Search for the cell housing the specified text and yield its [X, Y] center coordinate. 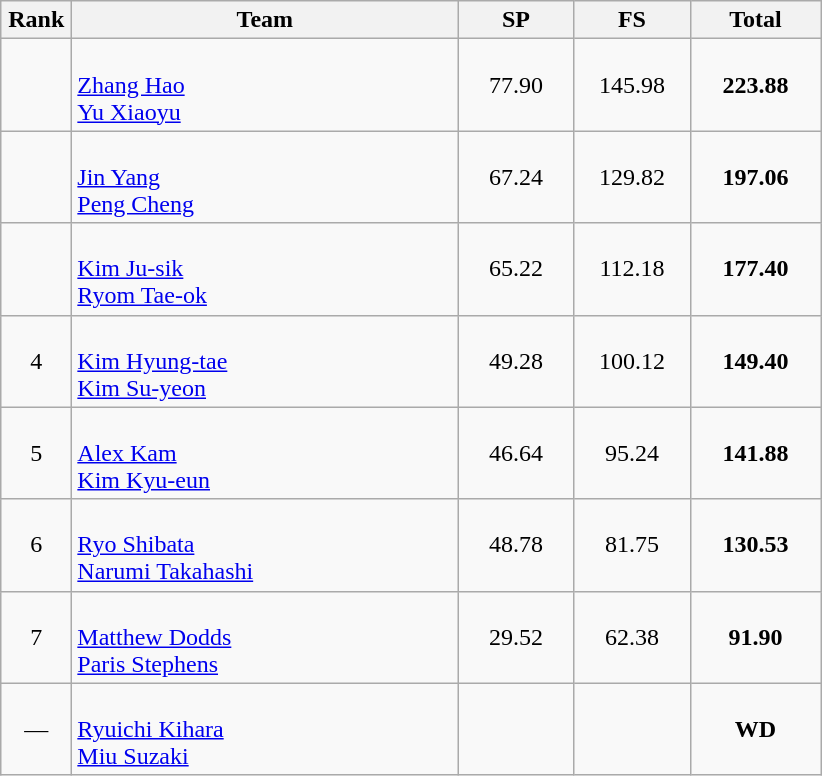
130.53 [756, 545]
5 [36, 453]
Kim Ju-sikRyom Tae-ok [265, 269]
223.88 [756, 85]
29.52 [516, 637]
WD [756, 729]
46.64 [516, 453]
65.22 [516, 269]
Ryuichi KiharaMiu Suzaki [265, 729]
48.78 [516, 545]
129.82 [632, 177]
Jin YangPeng Cheng [265, 177]
91.90 [756, 637]
77.90 [516, 85]
141.88 [756, 453]
Kim Hyung-taeKim Su-yeon [265, 361]
112.18 [632, 269]
— [36, 729]
FS [632, 20]
6 [36, 545]
Matthew DoddsParis Stephens [265, 637]
145.98 [632, 85]
7 [36, 637]
177.40 [756, 269]
49.28 [516, 361]
Rank [36, 20]
95.24 [632, 453]
Ryo ShibataNarumi Takahashi [265, 545]
SP [516, 20]
81.75 [632, 545]
Team [265, 20]
149.40 [756, 361]
67.24 [516, 177]
4 [36, 361]
197.06 [756, 177]
100.12 [632, 361]
Zhang HaoYu Xiaoyu [265, 85]
62.38 [632, 637]
Alex KamKim Kyu-eun [265, 453]
Total [756, 20]
